Extract the [X, Y] coordinate from the center of the cell holding the provided text.  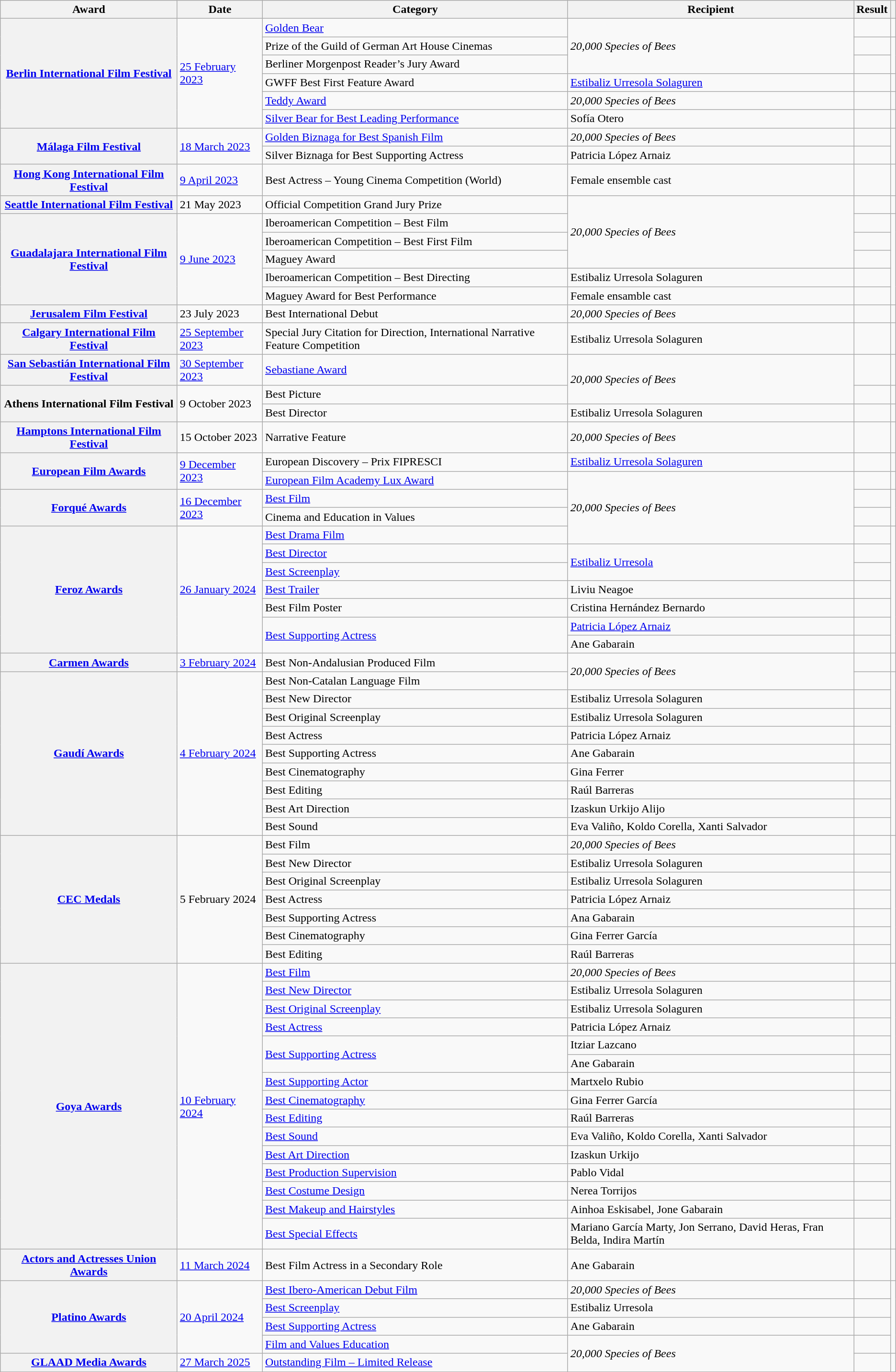
Feroz Awards [89, 589]
Izaskun Urkijo [710, 1154]
CEC Medals [89, 899]
4 February 2024 [220, 753]
Silver Biznaga for Best Supporting Actress [415, 155]
Best Special Effects [415, 1234]
Category [415, 10]
Silver Bear for Best Leading Performance [415, 119]
Best Drama Film [415, 535]
Female ensamble cast [710, 296]
Mariano García Marty, Jon Serrano, David Heras, Fran Belda, Indira Martín [710, 1234]
Iberoamerican Competition – Best Directing [415, 278]
Maguey Award for Best Performance [415, 296]
Sebastiane Award [415, 370]
Guadalajara International Film Festival [89, 259]
5 February 2024 [220, 899]
Berlin International Film Festival [89, 73]
25 February 2023 [220, 73]
23 July 2023 [220, 314]
Award [89, 10]
European Film Awards [89, 471]
Golden Bear [415, 28]
18 March 2023 [220, 146]
Recipient [710, 10]
Outstanding Film – Limited Release [415, 1362]
15 October 2023 [220, 438]
Best Non-Catalan Language Film [415, 681]
Liviu Neagoe [710, 590]
20 April 2024 [220, 1317]
Best Film Actress in a Secondary Role [415, 1265]
Best Picture [415, 394]
Official Competition Grand Jury Prize [415, 204]
10 February 2024 [220, 1106]
Female ensemble cast [710, 180]
Goya Awards [89, 1106]
Iberoamerican Competition – Best First Film [415, 241]
Narrative Feature [415, 438]
9 June 2023 [220, 259]
San Sebastián International Film Festival [89, 370]
GLAAD Media Awards [89, 1362]
Berliner Morgenpost Reader’s Jury Award [415, 64]
Carmen Awards [89, 663]
21 May 2023 [220, 204]
30 September 2023 [220, 370]
Ana Gabarain [710, 918]
Athens International Film Festival [89, 404]
Platino Awards [89, 1317]
Actors and Actresses Union Awards [89, 1265]
Teddy Award [415, 101]
Nerea Torrijos [710, 1191]
Cristina Hernández Bernardo [710, 608]
Prize of the Guild of German Art House Cinemas [415, 46]
9 December 2023 [220, 471]
Itziar Lazcano [710, 1045]
Iberoamerican Competition – Best Film [415, 223]
Result [872, 10]
Cinema and Education in Values [415, 517]
Best Production Supervision [415, 1173]
Hamptons International Film Festival [89, 438]
3 February 2024 [220, 663]
Martxelo Rubio [710, 1081]
11 March 2024 [220, 1265]
Pablo Vidal [710, 1173]
Best Non-Andalusian Produced Film [415, 663]
Best Makeup and Hairstyles [415, 1209]
Jerusalem Film Festival [89, 314]
25 September 2023 [220, 339]
9 October 2023 [220, 404]
Gina Ferrer [710, 772]
Calgary International Film Festival [89, 339]
European Film Academy Lux Award [415, 480]
Gaudí Awards [89, 753]
European Discovery – Prix FIPRESCI [415, 462]
GWFF Best First Feature Award [415, 82]
Málaga Film Festival [89, 146]
Best International Debut [415, 314]
26 January 2024 [220, 589]
Best Actress – Young Cinema Competition (World) [415, 180]
16 December 2023 [220, 507]
Forqué Awards [89, 507]
Best Trailer [415, 590]
Seattle International Film Festival [89, 204]
27 March 2025 [220, 1362]
9 April 2023 [220, 180]
Best Costume Design [415, 1191]
Golden Biznaga for Best Spanish Film [415, 137]
Maguey Award [415, 259]
Sofía Otero [710, 119]
Ainhoa Eskisabel, Jone Gabarain [710, 1209]
Hong Kong International Film Festival [89, 180]
Izaskun Urkijo Alijo [710, 808]
Date [220, 10]
Best Film Poster [415, 608]
Special Jury Citation for Direction, International Narrative Feature Competition [415, 339]
Film and Values Education [415, 1344]
Best Ibero-American Debut Film [415, 1290]
Best Supporting Actor [415, 1081]
